Locate the cell with the specified text and output its (X, Y) center coordinate. 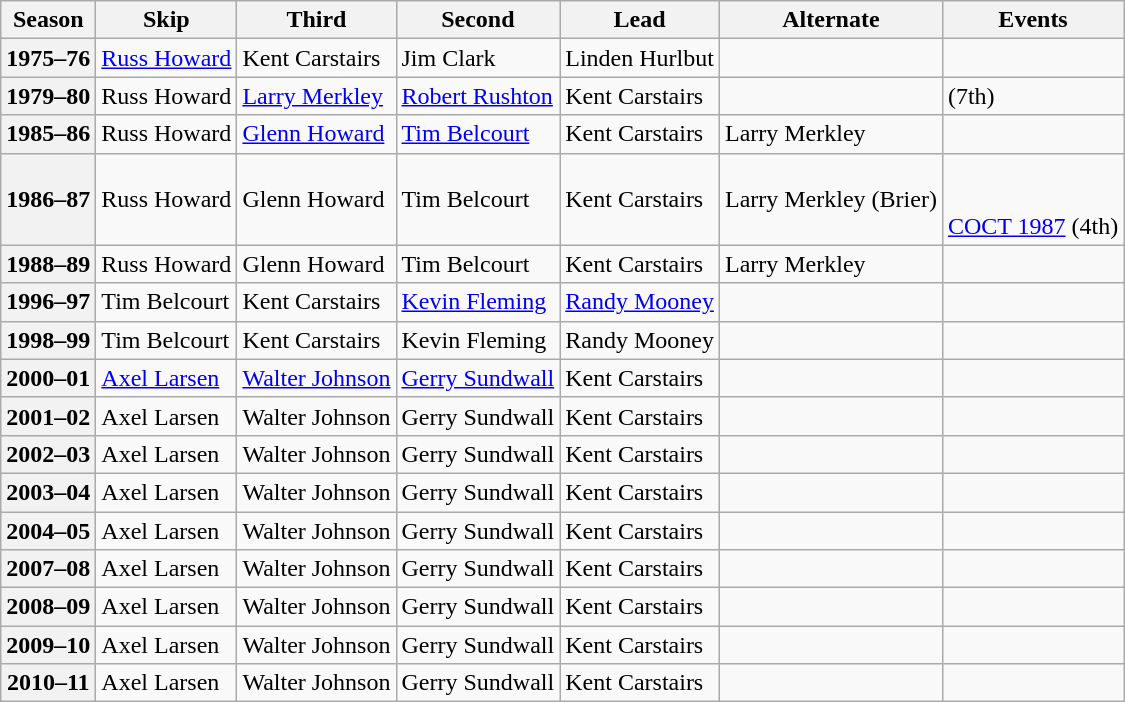
Robert Rushton (478, 96)
Third (316, 20)
2009–10 (48, 645)
Jim Clark (478, 58)
2001–02 (48, 416)
COCT 1987 (4th) (1032, 199)
(7th) (1032, 96)
Events (1032, 20)
1985–86 (48, 134)
2003–04 (48, 492)
Skip (166, 20)
Second (478, 20)
1986–87 (48, 199)
1979–80 (48, 96)
Lead (640, 20)
1975–76 (48, 58)
2008–09 (48, 607)
1988–89 (48, 264)
2004–05 (48, 531)
2000–01 (48, 378)
1998–99 (48, 340)
1996–97 (48, 302)
2002–03 (48, 454)
Linden Hurlbut (640, 58)
Season (48, 20)
2010–11 (48, 683)
2007–08 (48, 569)
Larry Merkley (Brier) (830, 199)
Alternate (830, 20)
